Locate the cell with the specified text and output its [X, Y] center coordinate. 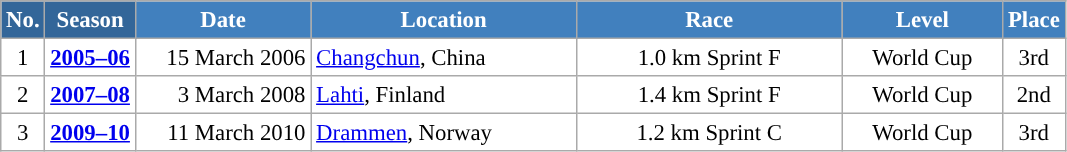
2007–08 [90, 95]
3 March 2008 [223, 95]
2nd [1034, 95]
Location [444, 20]
Date [223, 20]
3 [23, 133]
Level [922, 20]
Changchun, China [444, 58]
2005–06 [90, 58]
2 [23, 95]
1.2 km Sprint C [709, 133]
15 March 2006 [223, 58]
No. [23, 20]
Race [709, 20]
1 [23, 58]
Place [1034, 20]
2009–10 [90, 133]
Lahti, Finland [444, 95]
11 March 2010 [223, 133]
1.4 km Sprint F [709, 95]
1.0 km Sprint F [709, 58]
Drammen, Norway [444, 133]
Season [90, 20]
